Pinpoint the cell where the given text exists, returning its [x, y] midpoint coordinate. 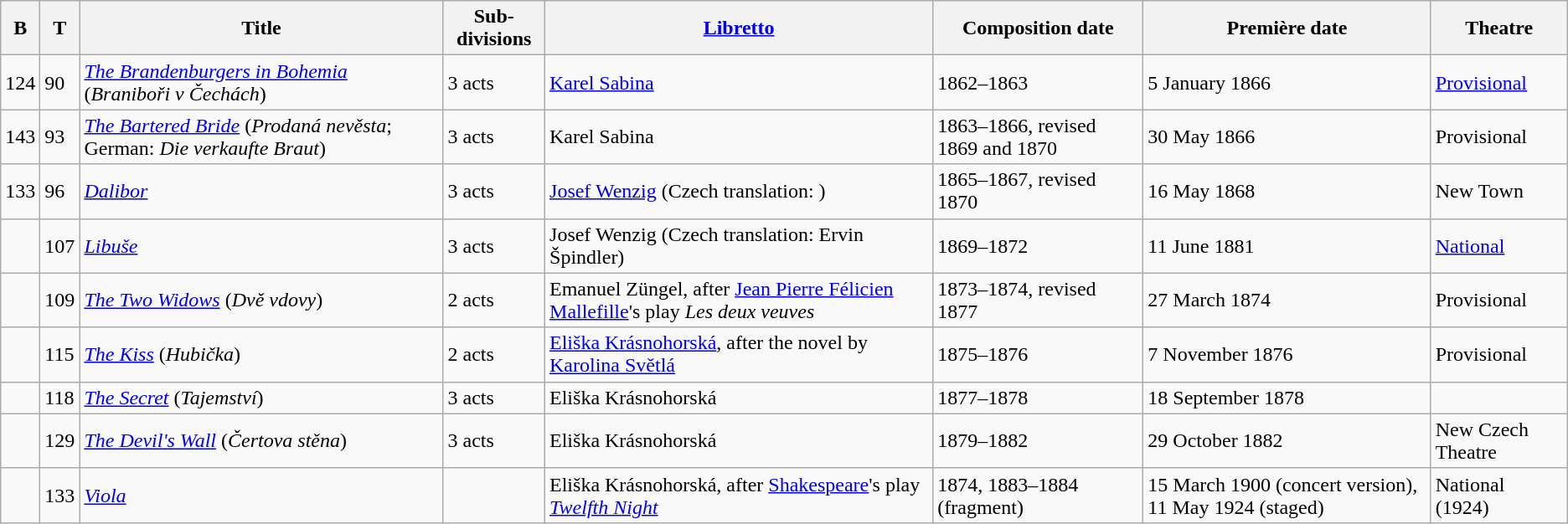
Sub­divisions [494, 28]
115 [60, 355]
1879–1882 [1039, 440]
T [60, 28]
Title [261, 28]
16 May 1868 [1287, 191]
The Devil's Wall (Čertova stěna) [261, 440]
The Two Widows (Dvě vdovy) [261, 300]
The Secret (Tajemství) [261, 398]
The Bartered Bride (Prodaná nevěsta; German: Die verkaufte Braut) [261, 137]
National (1924) [1499, 496]
Emanuel Züngel, after Jean Pierre Félicien Mallefille's play Les deux veuves [739, 300]
New Town [1499, 191]
Première date [1287, 28]
27 March 1874 [1287, 300]
Eliška Krásnohorská, after Shakespeare's play Twelfth Night [739, 496]
1863–1866, revised 1869 and 1870 [1039, 137]
15 March 1900 (concert version), 11 May 1924 (staged) [1287, 496]
Josef Wenzig (Czech translation: ) [739, 191]
Eliška Krásnohorská, after the novel by Karolina Světlá [739, 355]
New Czech Theatre [1499, 440]
Libuše [261, 246]
96 [60, 191]
1877–1878 [1039, 398]
1875–1876 [1039, 355]
1869–1872 [1039, 246]
90 [60, 82]
Viola [261, 496]
30 May 1866 [1287, 137]
Composition date [1039, 28]
5 January 1866 [1287, 82]
107 [60, 246]
1865–1867, revised 1870 [1039, 191]
The Kiss (Hubička) [261, 355]
The Brandenburgers in Bohemia (Braniboři v Čechách) [261, 82]
29 October 1882 [1287, 440]
109 [60, 300]
143 [20, 137]
Theatre [1499, 28]
National [1499, 246]
Dalibor [261, 191]
93 [60, 137]
118 [60, 398]
7 November 1876 [1287, 355]
18 September 1878 [1287, 398]
124 [20, 82]
1862–1863 [1039, 82]
B [20, 28]
1873–1874, revised 1877 [1039, 300]
129 [60, 440]
Josef Wenzig (Czech translation: Ervin Špindler) [739, 246]
11 June 1881 [1287, 246]
Libretto [739, 28]
1874, 1883–1884 (fragment) [1039, 496]
